Detect which cell encompasses the target text, then output its [x, y] center coordinate. 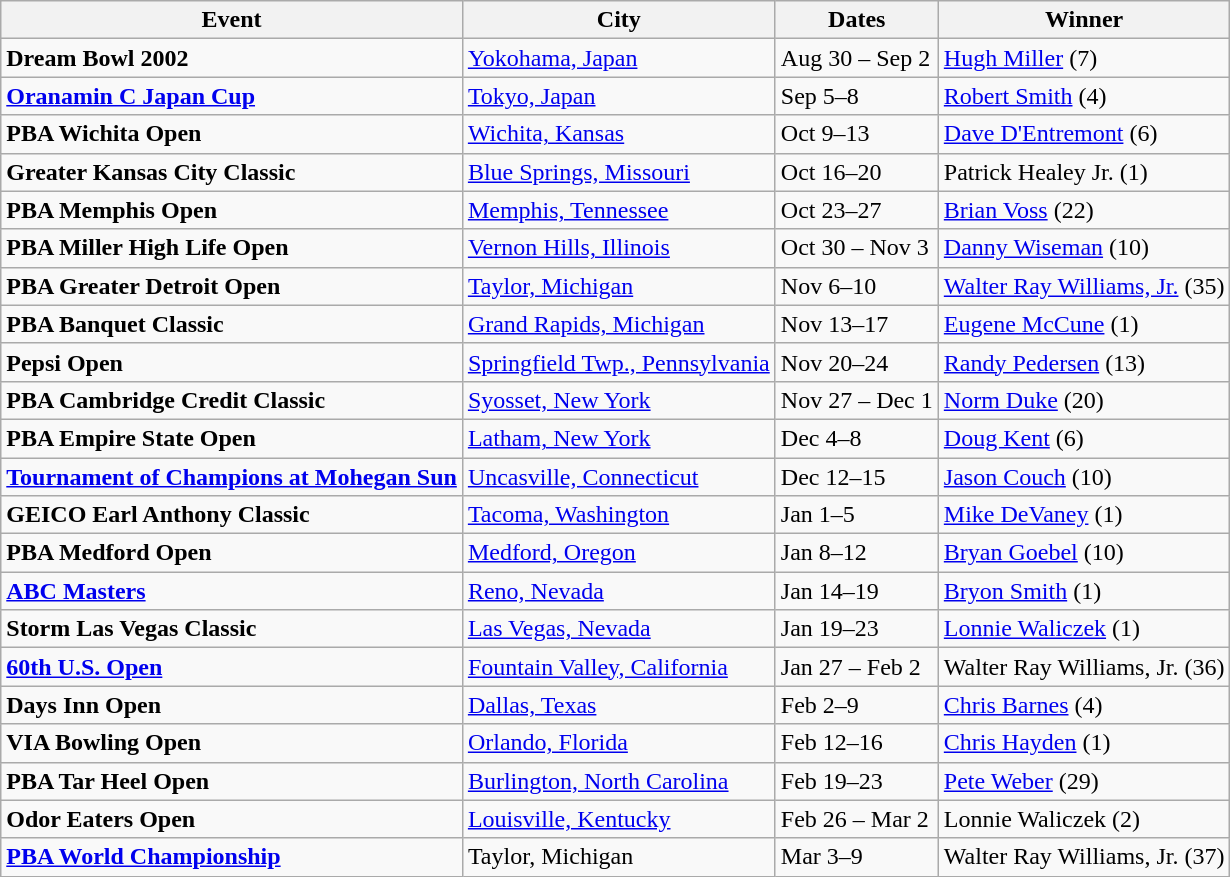
Brian Voss (22) [1084, 210]
Norm Duke (20) [1084, 400]
Dec 4–8 [856, 438]
Uncasville, Connecticut [618, 477]
Eugene McCune (1) [1084, 324]
Days Inn Open [232, 705]
PBA Wichita Open [232, 134]
PBA Banquet Classic [232, 324]
Jan 8–12 [856, 553]
Tokyo, Japan [618, 96]
Jan 27 – Feb 2 [856, 667]
Dec 12–15 [856, 477]
PBA Greater Detroit Open [232, 286]
ABC Masters [232, 591]
Las Vegas, Nevada [618, 629]
Mar 3–9 [856, 857]
Odor Eaters Open [232, 819]
Nov 6–10 [856, 286]
Tournament of Champions at Mohegan Sun [232, 477]
Vernon Hills, Illinois [618, 248]
Reno, Nevada [618, 591]
Tacoma, Washington [618, 515]
Feb 2–9 [856, 705]
Feb 19–23 [856, 781]
Springfield Twp., Pennsylvania [618, 362]
City [618, 20]
Fountain Valley, California [618, 667]
Wichita, Kansas [618, 134]
Burlington, North Carolina [618, 781]
Louisville, Kentucky [618, 819]
PBA Memphis Open [232, 210]
Grand Rapids, Michigan [618, 324]
Patrick Healey Jr. (1) [1084, 172]
Chris Hayden (1) [1084, 743]
Walter Ray Williams, Jr. (37) [1084, 857]
Walter Ray Williams, Jr. (36) [1084, 667]
PBA World Championship [232, 857]
Oct 30 – Nov 3 [856, 248]
Oct 16–20 [856, 172]
Pepsi Open [232, 362]
60th U.S. Open [232, 667]
Medford, Oregon [618, 553]
PBA Tar Heel Open [232, 781]
Lonnie Waliczek (1) [1084, 629]
Chris Barnes (4) [1084, 705]
Blue Springs, Missouri [618, 172]
Randy Pedersen (13) [1084, 362]
Walter Ray Williams, Jr. (35) [1084, 286]
Bryon Smith (1) [1084, 591]
Greater Kansas City Classic [232, 172]
Feb 26 – Mar 2 [856, 819]
GEICO Earl Anthony Classic [232, 515]
Jason Couch (10) [1084, 477]
Jan 14–19 [856, 591]
PBA Cambridge Credit Classic [232, 400]
Oct 23–27 [856, 210]
Nov 20–24 [856, 362]
Winner [1084, 20]
Nov 27 – Dec 1 [856, 400]
Doug Kent (6) [1084, 438]
Danny Wiseman (10) [1084, 248]
Orlando, Florida [618, 743]
Jan 19–23 [856, 629]
PBA Miller High Life Open [232, 248]
Feb 12–16 [856, 743]
Hugh Miller (7) [1084, 58]
PBA Medford Open [232, 553]
Aug 30 – Sep 2 [856, 58]
Dallas, Texas [618, 705]
Lonnie Waliczek (2) [1084, 819]
Sep 5–8 [856, 96]
Mike DeVaney (1) [1084, 515]
VIA Bowling Open [232, 743]
PBA Empire State Open [232, 438]
Robert Smith (4) [1084, 96]
Nov 13–17 [856, 324]
Syosset, New York [618, 400]
Oranamin C Japan Cup [232, 96]
Bryan Goebel (10) [1084, 553]
Storm Las Vegas Classic [232, 629]
Memphis, Tennessee [618, 210]
Dave D'Entremont (6) [1084, 134]
Dream Bowl 2002 [232, 58]
Oct 9–13 [856, 134]
Yokohama, Japan [618, 58]
Jan 1–5 [856, 515]
Event [232, 20]
Pete Weber (29) [1084, 781]
Latham, New York [618, 438]
Dates [856, 20]
